Locate the cell with the specified text and output its [x, y] center coordinate. 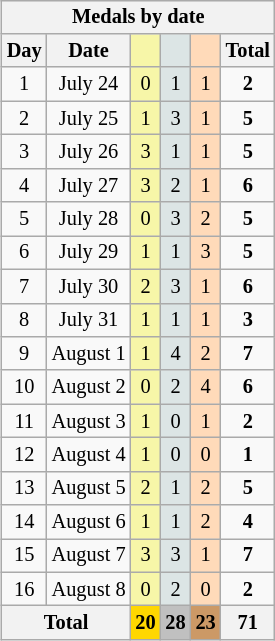
14 [24, 522]
Date [89, 51]
August 8 [89, 589]
July 28 [89, 219]
August 2 [89, 387]
August 1 [89, 354]
August 5 [89, 488]
28 [176, 623]
8 [24, 320]
July 30 [89, 286]
10 [24, 387]
12 [24, 455]
July 24 [89, 84]
August 3 [89, 421]
13 [24, 488]
July 31 [89, 320]
August 6 [89, 522]
23 [206, 623]
11 [24, 421]
Medals by date [138, 17]
15 [24, 556]
16 [24, 589]
August 7 [89, 556]
July 26 [89, 152]
9 [24, 354]
July 25 [89, 118]
August 4 [89, 455]
20 [145, 623]
Day [24, 51]
July 27 [89, 185]
July 29 [89, 253]
71 [248, 623]
